Extract the [X, Y] coordinate from the center of the cell holding the provided text.  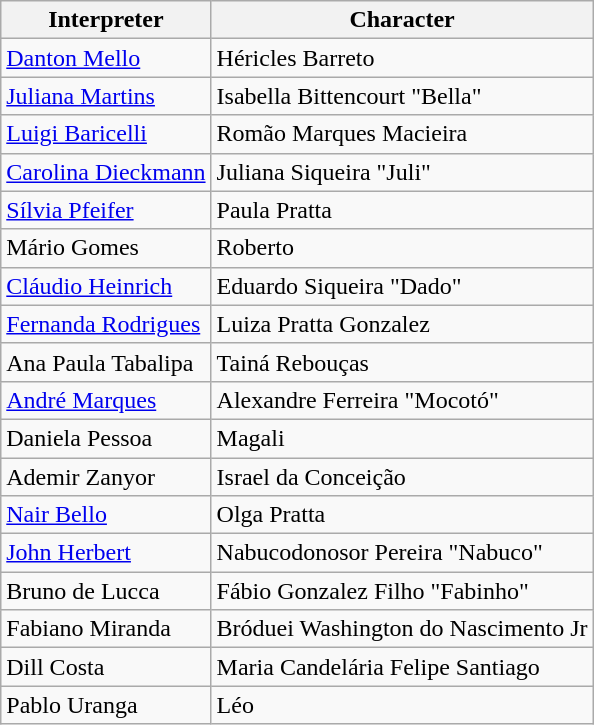
Nabucodonosor Pereira "Nabuco" [402, 553]
Bróduei Washington do Nascimento Jr [402, 629]
Dill Costa [106, 667]
Paula Pratta [402, 210]
Character [402, 20]
Romão Marques Macieira [402, 134]
Ademir Zanyor [106, 477]
Juliana Martins [106, 96]
Tainá Rebouças [402, 362]
Alexandre Ferreira "Mocotó" [402, 400]
Interpreter [106, 20]
Léo [402, 705]
Ana Paula Tabalipa [106, 362]
Magali [402, 438]
Isabella Bittencourt "Bella" [402, 96]
Luiza Pratta Gonzalez [402, 324]
Sílvia Pfeifer [106, 210]
John Herbert [106, 553]
Carolina Dieckmann [106, 172]
Cláudio Heinrich [106, 286]
Héricles Barreto [402, 58]
Nair Bello [106, 515]
Bruno de Lucca [106, 591]
Mário Gomes [106, 248]
Israel da Conceição [402, 477]
Fernanda Rodrigues [106, 324]
Eduardo Siqueira "Dado" [402, 286]
Juliana Siqueira "Juli" [402, 172]
Danton Mello [106, 58]
André Marques [106, 400]
Luigi Baricelli [106, 134]
Fabiano Miranda [106, 629]
Fábio Gonzalez Filho "Fabinho" [402, 591]
Pablo Uranga [106, 705]
Olga Pratta [402, 515]
Maria Candelária Felipe Santiago [402, 667]
Roberto [402, 248]
Daniela Pessoa [106, 438]
